Search for the cell housing the specified text and yield its (x, y) center coordinate. 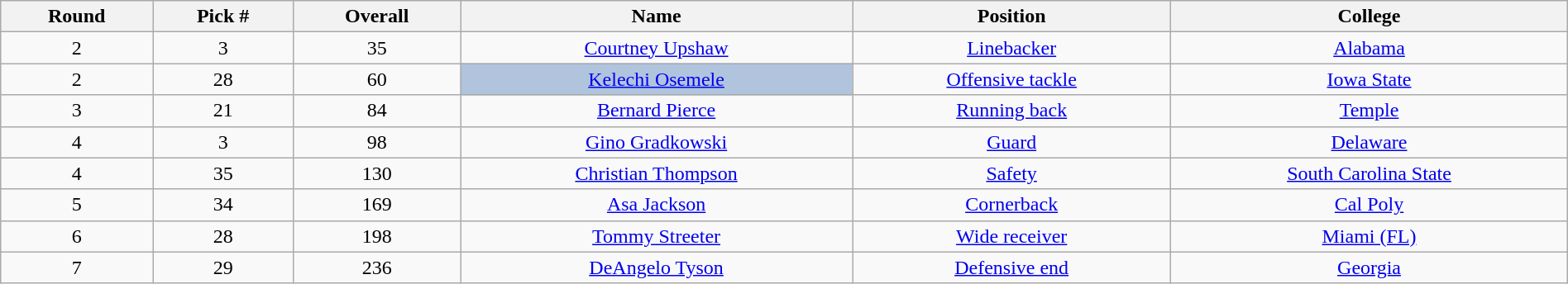
198 (377, 236)
Georgia (1370, 267)
Courtney Upshaw (657, 48)
Delaware (1370, 142)
Cal Poly (1370, 205)
60 (377, 79)
29 (223, 267)
Asa Jackson (657, 205)
Alabama (1370, 48)
College (1370, 17)
Offensive tackle (1012, 79)
Position (1012, 17)
Cornerback (1012, 205)
DeAngelo Tyson (657, 267)
Round (77, 17)
Temple (1370, 111)
Defensive end (1012, 267)
Safety (1012, 173)
South Carolina State (1370, 173)
Gino Gradkowski (657, 142)
236 (377, 267)
Kelechi Osemele (657, 79)
6 (77, 236)
130 (377, 173)
Linebacker (1012, 48)
Overall (377, 17)
Christian Thompson (657, 173)
84 (377, 111)
5 (77, 205)
7 (77, 267)
21 (223, 111)
Tommy Streeter (657, 236)
Name (657, 17)
Guard (1012, 142)
98 (377, 142)
Running back (1012, 111)
Miami (FL) (1370, 236)
34 (223, 205)
169 (377, 205)
Wide receiver (1012, 236)
Bernard Pierce (657, 111)
Iowa State (1370, 79)
Pick # (223, 17)
